Detect which cell encompasses the target text, then output its [X, Y] center coordinate. 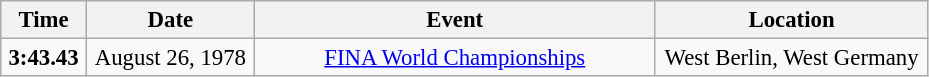
Location [792, 20]
August 26, 1978 [170, 58]
Event [454, 20]
3:43.43 [44, 58]
FINA World Championships [454, 58]
West Berlin, West Germany [792, 58]
Time [44, 20]
Date [170, 20]
